Output the (X, Y) coordinate of the center of the cell containing the given text.  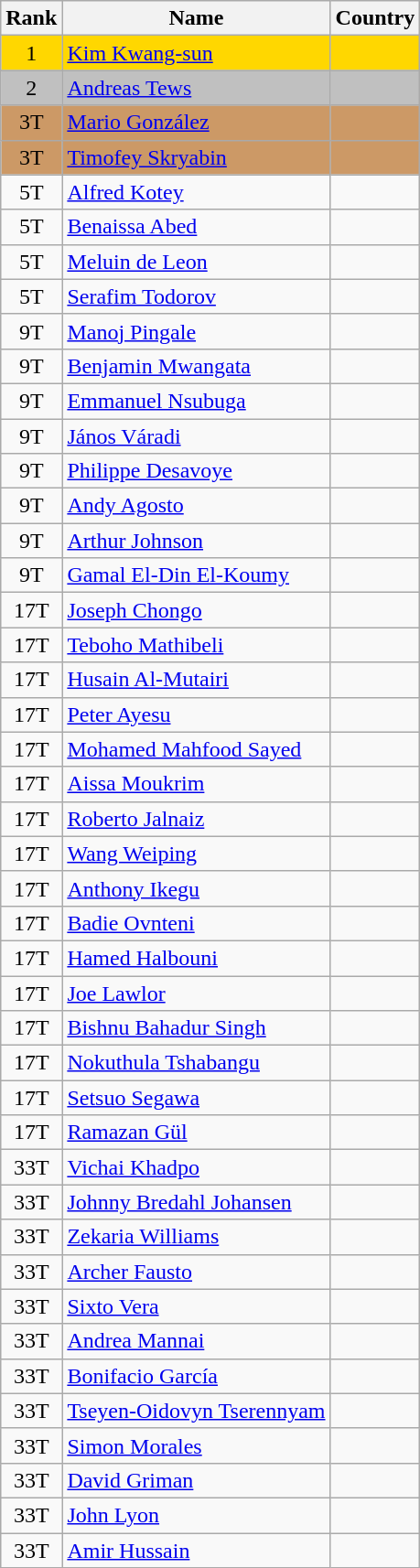
David Griman (196, 1480)
Ramazan Gül (196, 1133)
Emmanuel Nsubuga (196, 401)
John Lyon (196, 1515)
Manoj Pingale (196, 331)
Name (196, 18)
János Váradi (196, 436)
Country (375, 18)
Badie Ovnteni (196, 923)
Johnny Bredahl Johansen (196, 1202)
Sixto Vera (196, 1306)
Zekaria Williams (196, 1237)
Husain Al-Mutairi (196, 680)
Joe Lawlor (196, 993)
Andrea Mannai (196, 1341)
Teboho Mathibeli (196, 645)
Kim Kwang-sun (196, 53)
Tseyen-Oidovyn Tserennyam (196, 1411)
Anthony Ikegu (196, 888)
Arthur Johnson (196, 541)
Hamed Halbouni (196, 958)
Peter Ayesu (196, 714)
Meluin de Leon (196, 262)
Gamal El-Din El-Koumy (196, 575)
Timofey Skryabin (196, 157)
Alfred Kotey (196, 192)
Wang Weiping (196, 854)
1 (31, 53)
Vichai Khadpo (196, 1167)
2 (31, 88)
Aissa Moukrim (196, 784)
Bonifacio García (196, 1376)
Archer Fausto (196, 1272)
Philippe Desavoye (196, 471)
Benjamin Mwangata (196, 366)
Rank (31, 18)
Mario González (196, 123)
Mohamed Mahfood Sayed (196, 749)
Serafim Todorov (196, 296)
Nokuthula Tshabangu (196, 1063)
Benaissa Abed (196, 227)
Andreas Tews (196, 88)
Simon Morales (196, 1445)
Setsuo Segawa (196, 1098)
Amir Hussain (196, 1551)
Roberto Jalnaiz (196, 819)
Joseph Chongo (196, 610)
Andy Agosto (196, 506)
Bishnu Bahadur Singh (196, 1028)
